Locate the cell with the specified text and output its (X, Y) center coordinate. 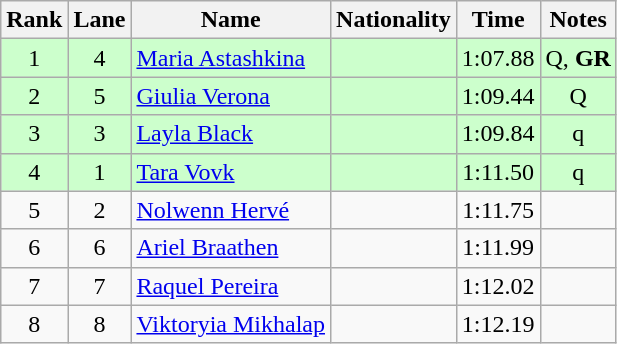
Layla Black (231, 134)
Rank (34, 20)
1:09.84 (498, 134)
1:09.44 (498, 96)
Q, GR (578, 58)
Nationality (394, 20)
Lane (100, 20)
1:11.75 (498, 210)
Tara Vovk (231, 172)
Nolwenn Hervé (231, 210)
1:11.50 (498, 172)
1:12.02 (498, 286)
Maria Astashkina (231, 58)
1:11.99 (498, 248)
1:12.19 (498, 324)
1:07.88 (498, 58)
Q (578, 96)
Giulia Verona (231, 96)
Notes (578, 20)
Raquel Pereira (231, 286)
Time (498, 20)
Ariel Braathen (231, 248)
Name (231, 20)
Viktoryia Mikhalap (231, 324)
